Extract the [X, Y] coordinate from the center of the cell holding the provided text.  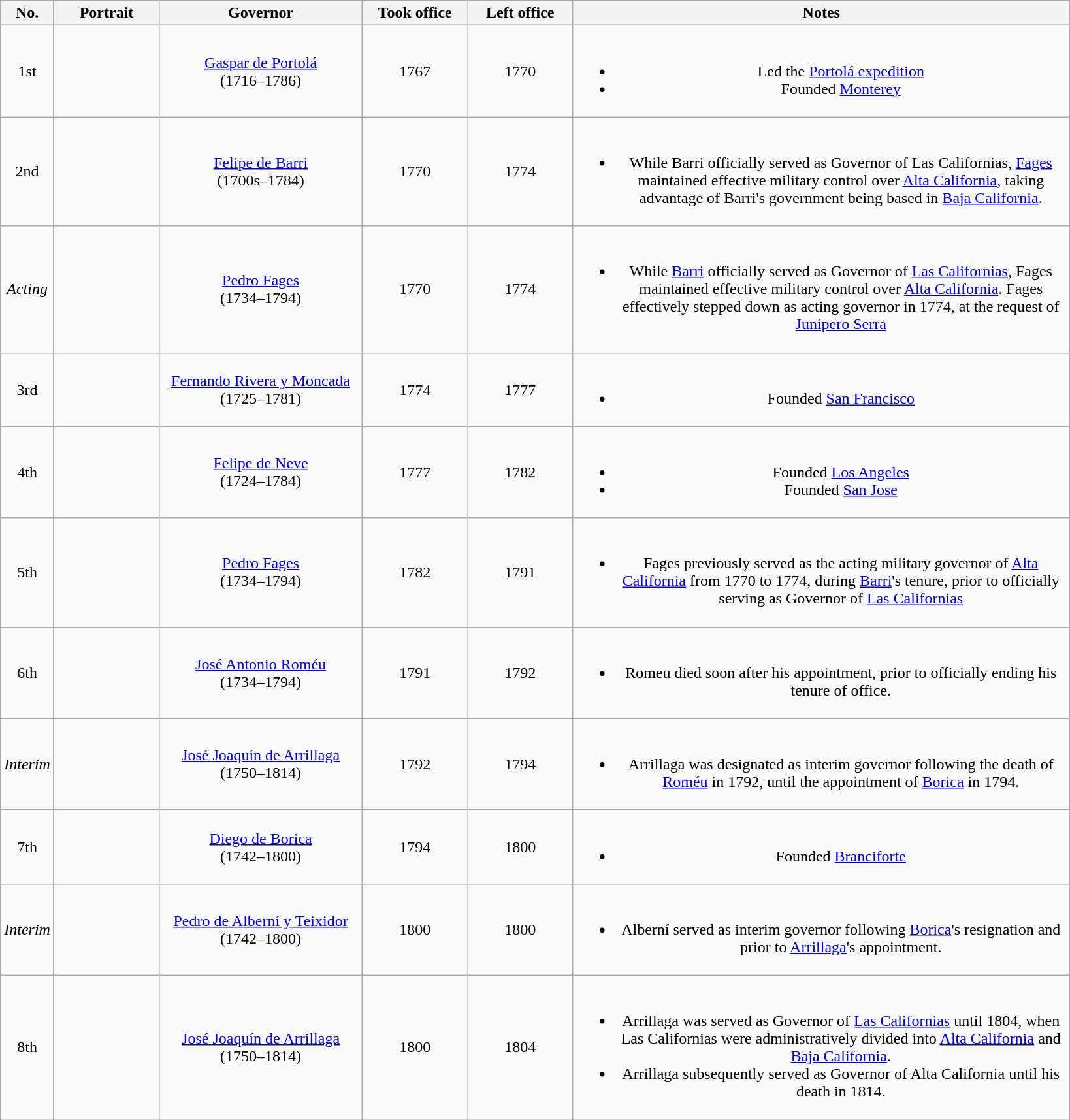
No. [27, 13]
Pedro de Alberní y Teixidor (1742–1800) [261, 929]
7th [27, 846]
3rd [27, 389]
Notes [822, 13]
Fernando Rivera y Moncada (1725–1781) [261, 389]
6th [27, 673]
1804 [520, 1048]
Portrait [106, 13]
Romeu died soon after his appointment, prior to officially ending his tenure of office. [822, 673]
José Antonio Roméu (1734–1794) [261, 673]
Felipe de Barri (1700s–1784) [261, 171]
Left office [520, 13]
2nd [27, 171]
4th [27, 472]
1st [27, 71]
Gaspar de Portolá (1716–1786) [261, 71]
Alberní served as interim governor following Borica's resignation and prior to Arrillaga's appointment. [822, 929]
Arrillaga was designated as interim governor following the death of Roméu in 1792, until the appointment of Borica in 1794. [822, 764]
Acting [27, 289]
1767 [415, 71]
Founded Branciforte [822, 846]
Took office [415, 13]
5th [27, 572]
Governor [261, 13]
8th [27, 1048]
Founded San Francisco [822, 389]
Led the Portolá expeditionFounded Monterey [822, 71]
Felipe de Neve (1724–1784) [261, 472]
Founded Los AngelesFounded San Jose [822, 472]
Diego de Borica (1742–1800) [261, 846]
